From the cell containing the given text, extract its center point as (x, y) coordinate. 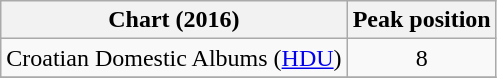
Peak position (422, 20)
Chart (2016) (174, 20)
Croatian Domestic Albums (HDU) (174, 58)
8 (422, 58)
